Locate the cell with the specified text and output its [X, Y] center coordinate. 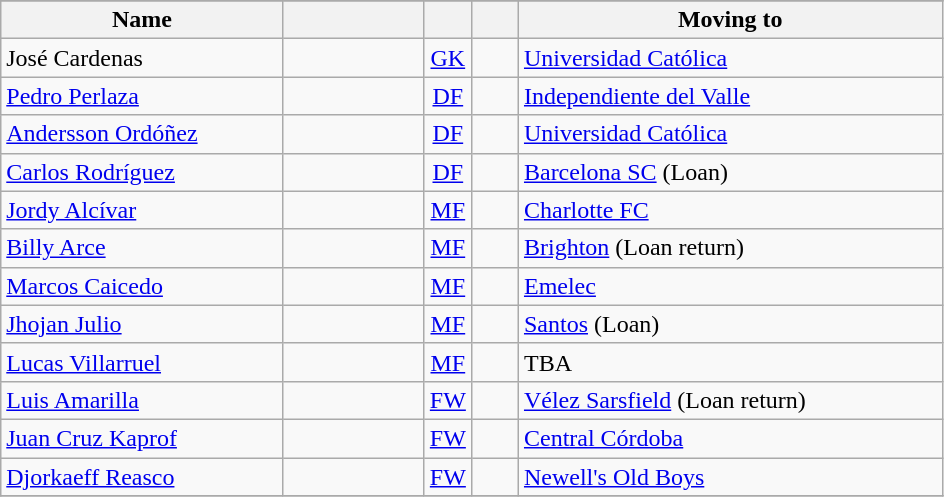
Vélez Sarsfield (Loan return) [730, 400]
Barcelona SC (Loan) [730, 172]
Santos (Loan) [730, 324]
Billy Arce [142, 248]
José Cardenas [142, 58]
Jordy Alcívar [142, 210]
Independiente del Valle [730, 96]
TBA [730, 362]
Charlotte FC [730, 210]
Name [142, 20]
Emelec [730, 286]
Carlos Rodríguez [142, 172]
Jhojan Julio [142, 324]
Juan Cruz Kaprof [142, 438]
Newell's Old Boys [730, 477]
Lucas Villarruel [142, 362]
Moving to [730, 20]
GK [448, 58]
Andersson Ordóñez [142, 134]
Central Córdoba [730, 438]
Luis Amarilla [142, 400]
Marcos Caicedo [142, 286]
Pedro Perlaza [142, 96]
Djorkaeff Reasco [142, 477]
Brighton (Loan return) [730, 248]
